From the cell containing the given text, extract its center point as (X, Y) coordinate. 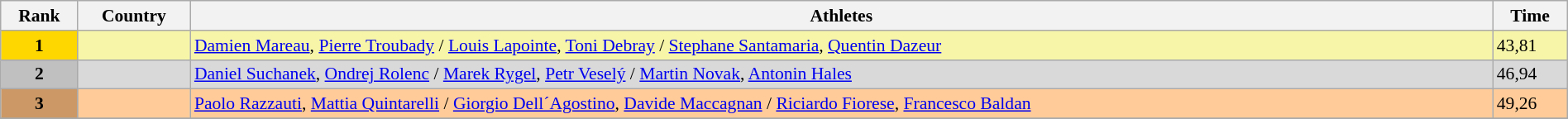
43,81 (1530, 45)
49,26 (1530, 104)
Time (1530, 16)
1 (40, 45)
Damien Mareau, Pierre Troubady / Louis Lapointe, Toni Debray / Stephane Santamaria, Quentin Dazeur (842, 45)
Daniel Suchanek, Ondrej Rolenc / Marek Rygel, Petr Veselý / Martin Novak, Antonin Hales (842, 74)
46,94 (1530, 74)
Country (134, 16)
3 (40, 104)
Paolo Razzauti, Mattia Quintarelli / Giorgio Dell´Agostino, Davide Maccagnan / Riciardo Fiorese, Francesco Baldan (842, 104)
Rank (40, 16)
Athletes (842, 16)
2 (40, 74)
